Capture the cell that displays the provided text and extract its [x, y] central coordinate. 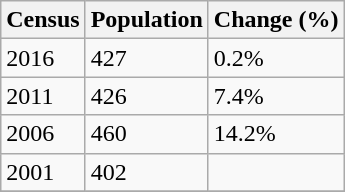
Census [43, 20]
2006 [43, 134]
426 [146, 96]
7.4% [276, 96]
Population [146, 20]
Change (%) [276, 20]
2011 [43, 96]
14.2% [276, 134]
2001 [43, 172]
427 [146, 58]
0.2% [276, 58]
2016 [43, 58]
460 [146, 134]
402 [146, 172]
